From the cell containing the given text, extract its center point as [X, Y] coordinate. 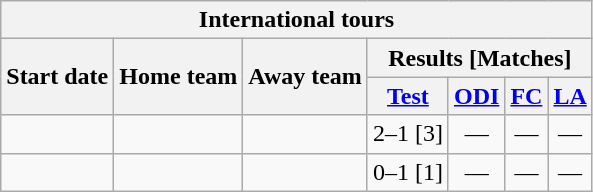
International tours [297, 20]
Results [Matches] [480, 58]
Away team [306, 77]
Home team [178, 77]
LA [570, 96]
0–1 [1] [408, 172]
FC [526, 96]
Test [408, 96]
2–1 [3] [408, 134]
Start date [58, 77]
ODI [476, 96]
